For the text-containing cell, return its midpoint in [X, Y] coordinate format. 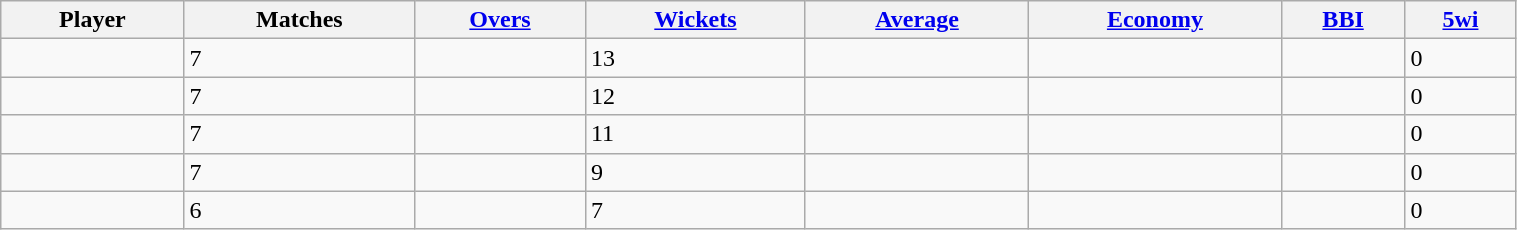
Economy [1156, 20]
12 [695, 96]
9 [695, 172]
BBI [1343, 20]
13 [695, 58]
Wickets [695, 20]
11 [695, 134]
5wi [1460, 20]
Matches [300, 20]
Player [92, 20]
6 [300, 210]
Overs [500, 20]
Average [916, 20]
